Capture the cell that displays the provided text and extract its [X, Y] central coordinate. 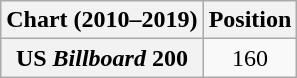
US Billboard 200 [102, 58]
Chart (2010–2019) [102, 20]
Position [250, 20]
160 [250, 58]
